Pinpoint the cell where the given text exists, returning its (X, Y) midpoint coordinate. 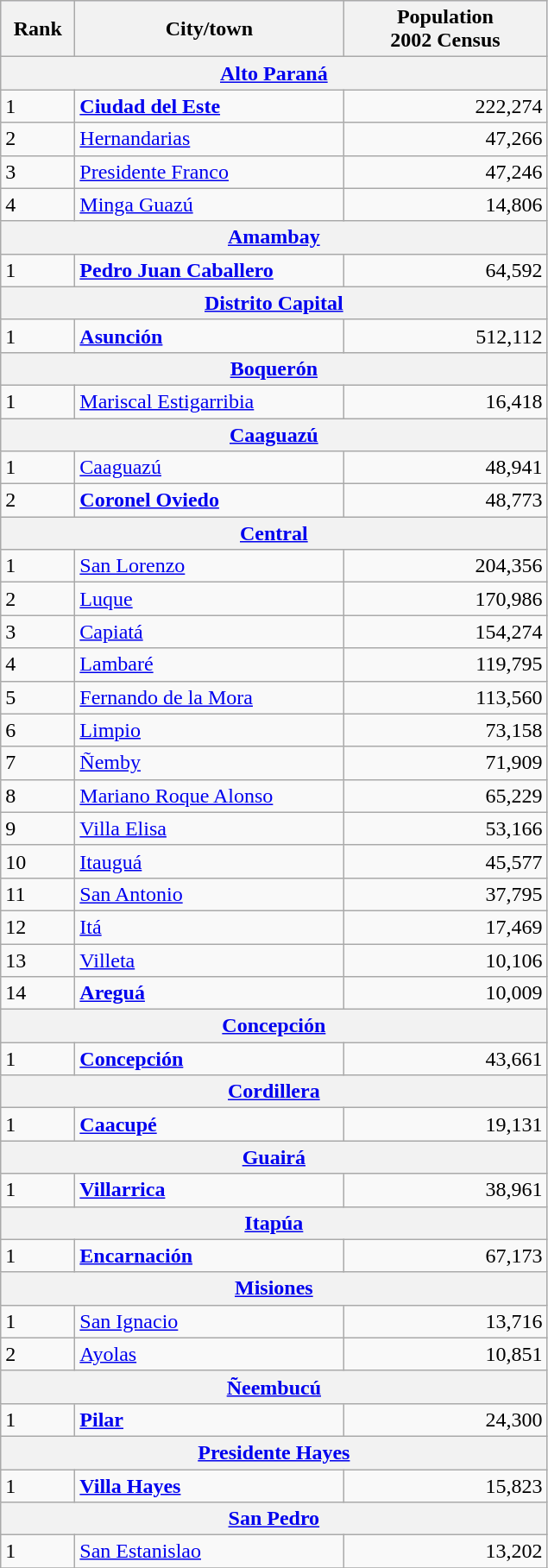
8 (38, 796)
65,229 (445, 796)
Ñeembucú (274, 1387)
53,166 (445, 828)
119,795 (445, 664)
Central (274, 533)
Population2002 Census (445, 29)
Limpio (209, 730)
48,941 (445, 468)
154,274 (445, 632)
19,131 (445, 1124)
13,202 (445, 1552)
Luque (209, 599)
Itapúa (274, 1223)
Cordillera (274, 1092)
47,246 (445, 172)
222,274 (445, 106)
San Antonio (209, 894)
45,577 (445, 861)
7 (38, 763)
10 (38, 861)
Mariano Roque Alonso (209, 796)
City/town (209, 29)
Coronel Oviedo (209, 501)
Villarrica (209, 1190)
Hernandarias (209, 139)
43,661 (445, 1059)
67,173 (445, 1256)
Capiatá (209, 632)
Alto Paraná (274, 73)
San Pedro (274, 1519)
Ayolas (209, 1354)
113,560 (445, 697)
San Ignacio (209, 1321)
37,795 (445, 894)
5 (38, 697)
512,112 (445, 336)
Fernando de la Mora (209, 697)
71,909 (445, 763)
Lambaré (209, 664)
Amambay (274, 237)
San Estanislao (209, 1552)
Asunción (209, 336)
13,716 (445, 1321)
Presidente Hayes (274, 1452)
Encarnación (209, 1256)
13 (38, 960)
Itá (209, 927)
24,300 (445, 1420)
Distrito Capital (274, 303)
14,806 (445, 205)
14 (38, 993)
Minga Guazú (209, 205)
10,009 (445, 993)
10,106 (445, 960)
Boquerón (274, 368)
16,418 (445, 401)
Areguá (209, 993)
47,266 (445, 139)
Villa Elisa (209, 828)
9 (38, 828)
48,773 (445, 501)
Mariscal Estigarribia (209, 401)
73,158 (445, 730)
Villa Hayes (209, 1485)
Caacupé (209, 1124)
Ciudad del Este (209, 106)
170,986 (445, 599)
64,592 (445, 270)
17,469 (445, 927)
15,823 (445, 1485)
Ñemby (209, 763)
38,961 (445, 1190)
Rank (38, 29)
11 (38, 894)
Guairá (274, 1157)
San Lorenzo (209, 566)
Pedro Juan Caballero (209, 270)
Presidente Franco (209, 172)
6 (38, 730)
204,356 (445, 566)
10,851 (445, 1354)
Misiones (274, 1288)
Villeta (209, 960)
12 (38, 927)
Itauguá (209, 861)
Pilar (209, 1420)
